Locate the cell with the specified text and output its (x, y) center coordinate. 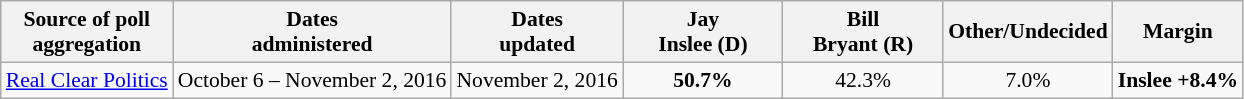
Inslee +8.4% (1178, 80)
Source of pollaggregation (87, 32)
Datesupdated (536, 32)
Margin (1178, 32)
October 6 – November 2, 2016 (312, 80)
JayInslee (D) (703, 32)
November 2, 2016 (536, 80)
42.3% (863, 80)
Other/Undecided (1028, 32)
BillBryant (R) (863, 32)
Real Clear Politics (87, 80)
7.0% (1028, 80)
Datesadministered (312, 32)
50.7% (703, 80)
